Capture the cell that displays the provided text and extract its (X, Y) central coordinate. 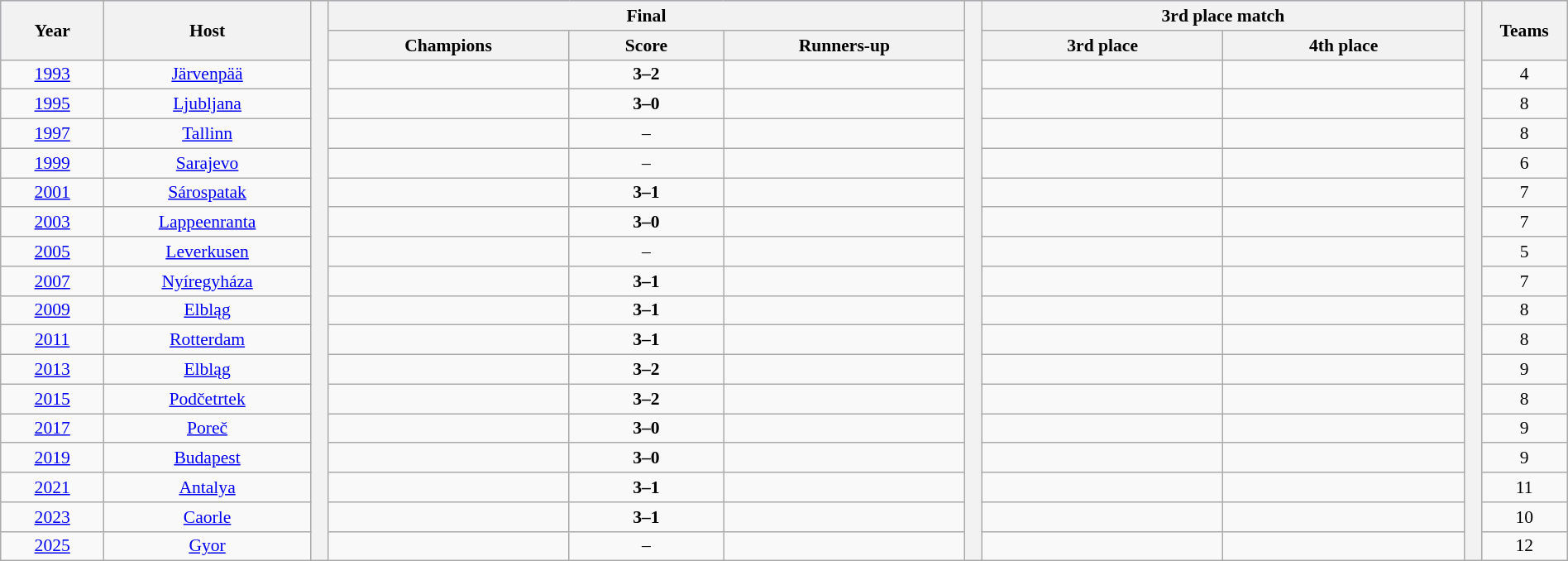
1995 (53, 104)
10 (1524, 517)
Gyor (208, 546)
Podčetrtek (208, 399)
5 (1524, 252)
2017 (53, 429)
Ljubljana (208, 104)
Caorle (208, 517)
Nyíregyháza (208, 281)
2025 (53, 546)
3rd place match (1222, 16)
Järvenpää (208, 74)
Poreč (208, 429)
Host (208, 30)
Leverkusen (208, 252)
Runners-up (844, 46)
Sarajevo (208, 163)
12 (1524, 546)
3rd place (1102, 46)
2019 (53, 458)
2003 (53, 223)
2009 (53, 310)
Teams (1524, 30)
2001 (53, 193)
2005 (53, 252)
4th place (1343, 46)
Final (646, 16)
2011 (53, 340)
Tallinn (208, 134)
2021 (53, 487)
6 (1524, 163)
Rotterdam (208, 340)
2007 (53, 281)
1997 (53, 134)
11 (1524, 487)
Antalya (208, 487)
2015 (53, 399)
Lappeenranta (208, 223)
2023 (53, 517)
2013 (53, 370)
4 (1524, 74)
1993 (53, 74)
Champions (448, 46)
Score (647, 46)
1999 (53, 163)
Sárospatak (208, 193)
Budapest (208, 458)
Year (53, 30)
